From the cell containing the given text, extract its center point as (x, y) coordinate. 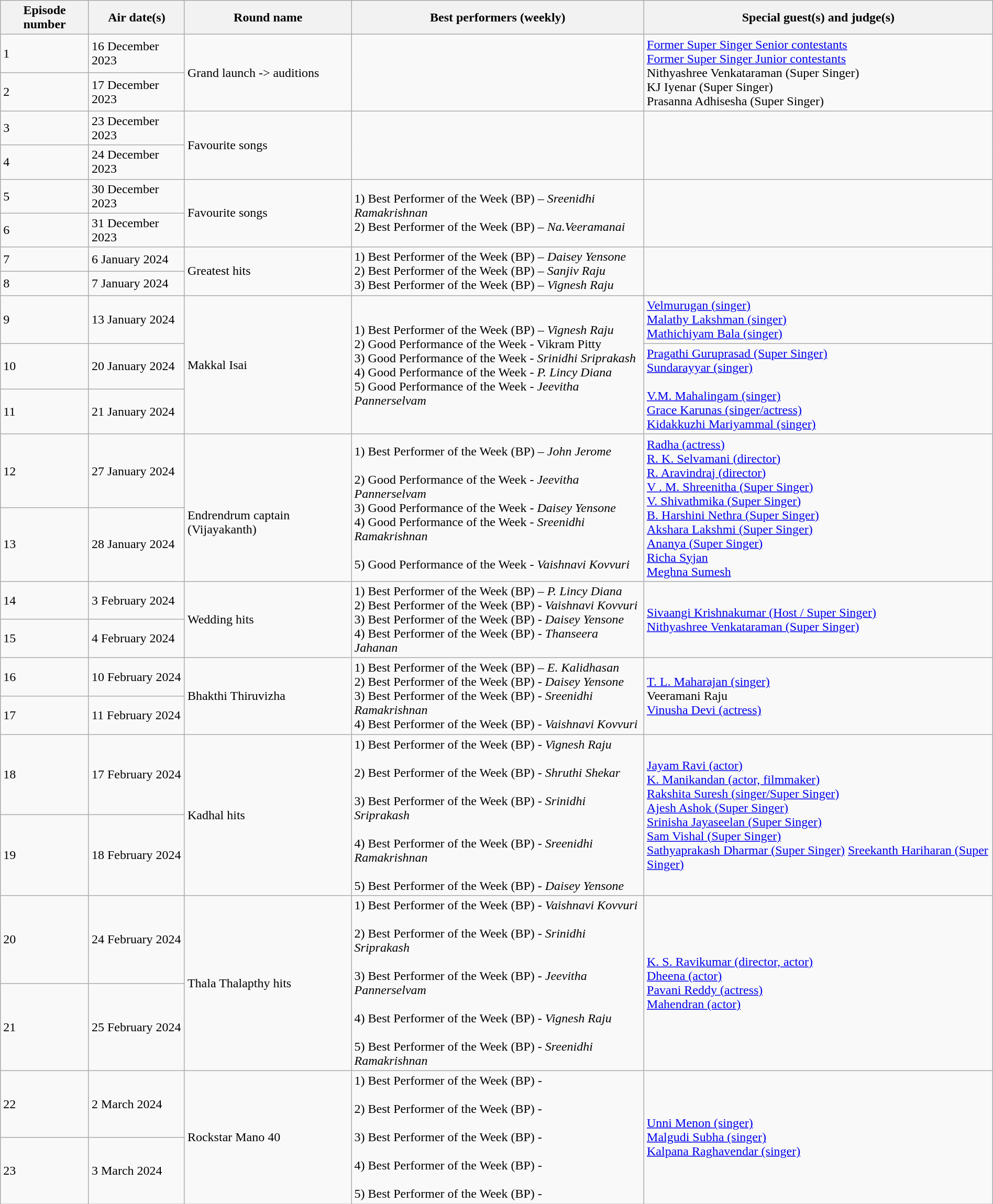
18 (45, 774)
8 (45, 283)
15 (45, 639)
21 January 2024 (136, 411)
17 December 2023 (136, 92)
10 (45, 366)
10 February 2024 (136, 676)
25 February 2024 (136, 1027)
24 December 2023 (136, 162)
7 (45, 259)
2 (45, 92)
9 (45, 319)
16 December 2023 (136, 53)
7 January 2024 (136, 283)
K. S. Ravikumar (director, actor)Dheena (actor)Pavani Reddy (actress)Mahendran (actor) (819, 983)
1 (45, 53)
3 March 2024 (136, 1170)
20 (45, 940)
22 (45, 1105)
4 February 2024 (136, 639)
Thala Thalapthy hits (268, 983)
Bhakthi Thiruvizha (268, 696)
Special guest(s) and judge(s) (819, 18)
1) Best Performer of the Week (BP) – Daisey Yensone2) Best Performer of the Week (BP) – Sanjiv Raju3) Best Performer of the Week (BP) – Vignesh Raju (498, 271)
Round name (268, 18)
17 February 2024 (136, 774)
13 (45, 544)
27 January 2024 (136, 471)
T. L. Maharajan (singer)Veeramani RajuVinusha Devi (actress) (819, 696)
6 January 2024 (136, 259)
11 February 2024 (136, 715)
30 December 2023 (136, 196)
24 February 2024 (136, 940)
21 (45, 1027)
Kadhal hits (268, 815)
Unni Menon (singer)Malgudi Subha (singer)Kalpana Raghavendar (singer) (819, 1138)
16 (45, 676)
19 (45, 855)
20 January 2024 (136, 366)
13 January 2024 (136, 319)
11 (45, 411)
18 February 2024 (136, 855)
31 December 2023 (136, 230)
14 (45, 600)
3 February 2024 (136, 600)
Episode number (45, 18)
23 (45, 1170)
28 January 2024 (136, 544)
Velmurugan (singer)Malathy Lakshman (singer)Mathichiyam Bala (singer) (819, 319)
Best performers (weekly) (498, 18)
Wedding hits (268, 619)
5 (45, 196)
Greatest hits (268, 271)
Endrendrum captain (Vijayakanth) (268, 508)
2 March 2024 (136, 1105)
Grand launch -> auditions (268, 73)
6 (45, 230)
4 (45, 162)
Sivaangi Krishnakumar (Host / Super Singer)Nithyashree Venkataraman (Super Singer) (819, 619)
17 (45, 715)
Pragathi Guruprasad (Super Singer)Sundarayyar (singer) V.M. Mahalingam (singer)Grace Karunas (singer/actress) Kidakkuzhi Mariyammal (singer) (819, 388)
Air date(s) (136, 18)
12 (45, 471)
1) Best Performer of the Week (BP) – Sreenidhi Ramakrishnan2) Best Performer of the Week (BP) – Na.Veeramanai (498, 213)
23 December 2023 (136, 128)
Rockstar Mano 40 (268, 1138)
3 (45, 128)
Makkal Isai (268, 364)
